Detect which cell encompasses the target text, then output its [X, Y] center coordinate. 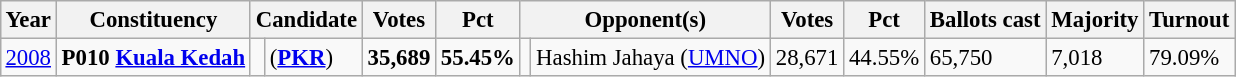
Opponent(s) [645, 20]
Majority [1095, 20]
65,750 [986, 57]
44.55% [884, 57]
2008 [28, 57]
Constituency [153, 20]
79.09% [1190, 57]
P010 Kuala Kedah [153, 57]
Turnout [1190, 20]
35,689 [398, 57]
Hashim Jahaya (UMNO) [651, 57]
Candidate [306, 20]
28,671 [806, 57]
55.45% [478, 57]
Year [28, 20]
Ballots cast [986, 20]
(PKR) [313, 57]
7,018 [1095, 57]
